Capture the cell that displays the provided text and extract its (X, Y) central coordinate. 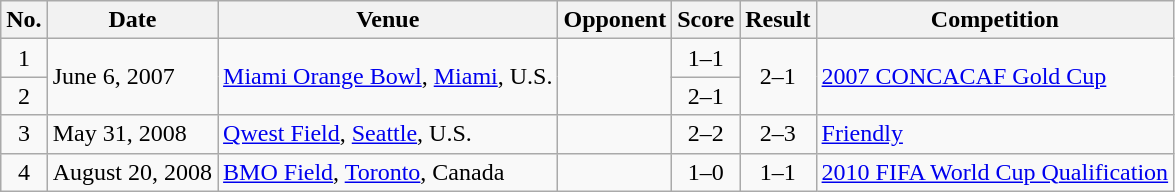
August 20, 2008 (132, 172)
No. (24, 20)
2010 FIFA World Cup Qualification (995, 172)
4 (24, 172)
3 (24, 134)
Result (778, 20)
Date (132, 20)
BMO Field, Toronto, Canada (388, 172)
Opponent (615, 20)
Venue (388, 20)
2–2 (706, 134)
Score (706, 20)
Friendly (995, 134)
May 31, 2008 (132, 134)
2007 CONCACAF Gold Cup (995, 77)
2 (24, 96)
June 6, 2007 (132, 77)
Miami Orange Bowl, Miami, U.S. (388, 77)
Qwest Field, Seattle, U.S. (388, 134)
2–3 (778, 134)
1–0 (706, 172)
Competition (995, 20)
1 (24, 58)
